Determine the (x, y) coordinate at the center of the cell enclosing the given text.  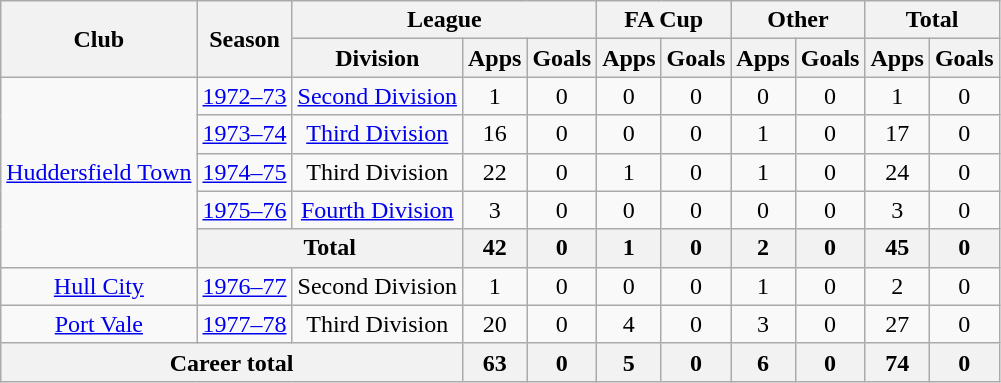
22 (494, 172)
20 (494, 324)
1973–74 (244, 134)
Career total (232, 362)
1977–78 (244, 324)
Fourth Division (377, 210)
Division (377, 58)
24 (897, 172)
FA Cup (664, 20)
Club (99, 39)
1972–73 (244, 96)
Huddersfield Town (99, 172)
Other (798, 20)
1974–75 (244, 172)
27 (897, 324)
1976–77 (244, 286)
1975–76 (244, 210)
17 (897, 134)
74 (897, 362)
42 (494, 248)
6 (763, 362)
Season (244, 39)
4 (629, 324)
45 (897, 248)
63 (494, 362)
League (444, 20)
5 (629, 362)
Hull City (99, 286)
Port Vale (99, 324)
16 (494, 134)
